Determine the [X, Y] coordinate at the center of the cell enclosing the given text.  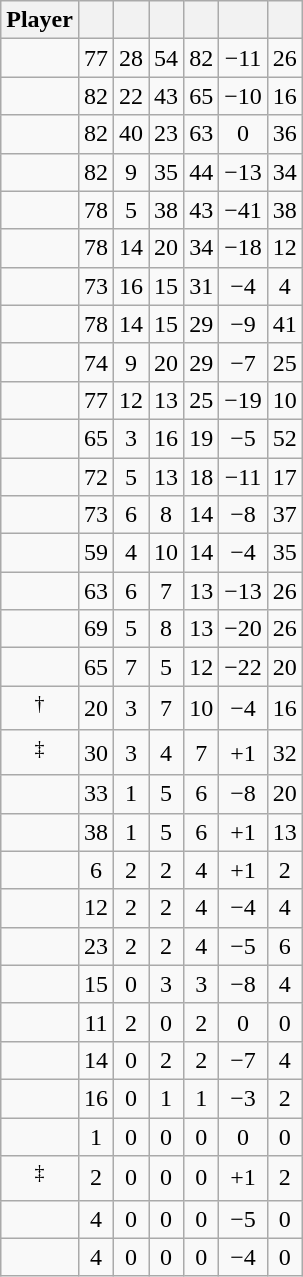
32 [284, 752]
72 [96, 477]
17 [284, 477]
54 [166, 58]
59 [96, 553]
28 [132, 58]
33 [96, 794]
−22 [244, 667]
−20 [244, 629]
69 [96, 629]
44 [202, 172]
−18 [244, 248]
11 [96, 1022]
40 [132, 134]
41 [284, 324]
−10 [244, 96]
−41 [244, 210]
19 [202, 438]
30 [96, 752]
−19 [244, 400]
−3 [244, 1098]
† [40, 708]
31 [202, 286]
52 [284, 438]
37 [284, 515]
22 [132, 96]
74 [96, 362]
36 [284, 134]
−9 [244, 324]
18 [202, 477]
Player [40, 20]
